Identify which cell holds the provided text, then report its [X, Y] central coordinate. 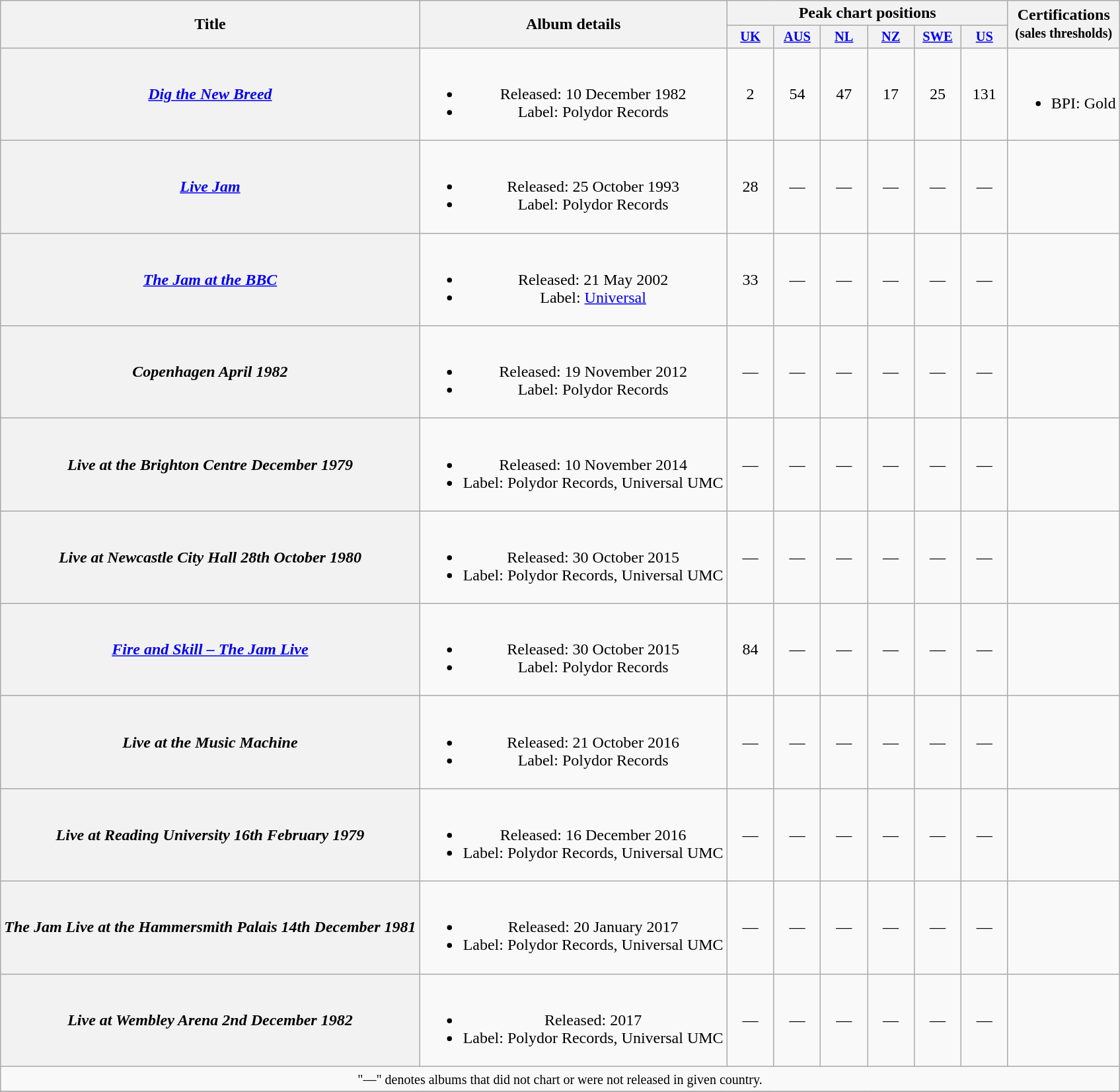
17 [891, 94]
Released: 16 December 2016Label: Polydor Records, Universal UMC [574, 835]
Fire and Skill – The Jam Live [210, 650]
Peak chart positions [867, 13]
Live at the Music Machine [210, 742]
47 [844, 94]
The Jam Live at the Hammersmith Palais 14th December 1981 [210, 927]
US [985, 37]
Copenhagen April 1982 [210, 372]
25 [938, 94]
Released: 2017Label: Polydor Records, Universal UMC [574, 1020]
Released: 10 December 1982Label: Polydor Records [574, 94]
Live at Reading University 16th February 1979 [210, 835]
Live at Newcastle City Hall 28th October 1980 [210, 557]
54 [797, 94]
Released: 21 May 2002Label: Universal [574, 280]
Live Jam [210, 187]
Album details [574, 24]
Released: 30 October 2015Label: Polydor Records [574, 650]
The Jam at the BBC [210, 280]
Released: 10 November 2014Label: Polydor Records, Universal UMC [574, 465]
NZ [891, 37]
BPI: Gold [1064, 94]
Released: 20 January 2017Label: Polydor Records, Universal UMC [574, 927]
Released: 19 November 2012Label: Polydor Records [574, 372]
Released: 25 October 1993Label: Polydor Records [574, 187]
Released: 30 October 2015Label: Polydor Records, Universal UMC [574, 557]
Title [210, 24]
Live at Wembley Arena 2nd December 1982 [210, 1020]
28 [751, 187]
33 [751, 280]
Released: 21 October 2016Label: Polydor Records [574, 742]
SWE [938, 37]
131 [985, 94]
Certifications(sales thresholds) [1064, 24]
UK [751, 37]
AUS [797, 37]
"—" denotes albums that did not chart or were not released in given country. [560, 1079]
Live at the Brighton Centre December 1979 [210, 465]
84 [751, 650]
NL [844, 37]
Dig the New Breed [210, 94]
2 [751, 94]
